Capture the cell that displays the provided text and extract its (X, Y) central coordinate. 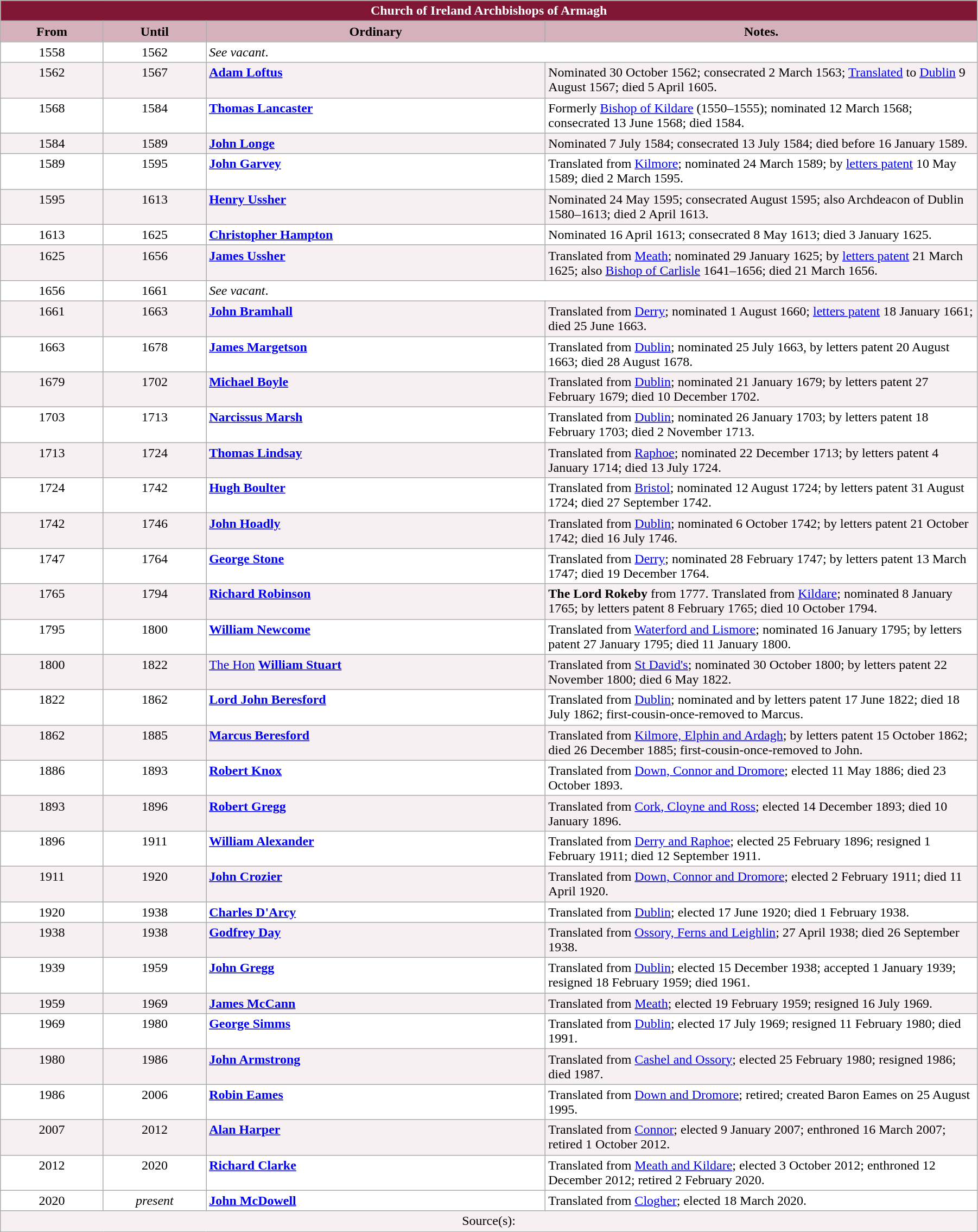
Translated from Connor; elected 9 January 2007; enthroned 16 March 2007; retired 1 October 2012. (761, 1137)
John Gregg (376, 975)
Translated from Cork, Cloyne and Ross; elected 14 December 1893; died 10 January 1896. (761, 813)
Nominated 16 April 1613; consecrated 8 May 1613; died 3 January 1625. (761, 235)
John Garvey (376, 172)
Narcissus Marsh (376, 425)
1703 (52, 425)
John Bramhall (376, 318)
Lord John Beresford (376, 707)
Translated from Dublin; elected 15 December 1938; accepted 1 January 1939; resigned 18 February 1959; died 1961. (761, 975)
Alan Harper (376, 1137)
Translated from Dublin; nominated 25 July 1663, by letters patent 20 August 1663; died 28 August 1678. (761, 354)
Henry Ussher (376, 206)
Translated from Dublin; elected 17 July 1969; resigned 11 February 1980; died 1991. (761, 1032)
Formerly Bishop of Kildare (1550–1555); nominated 12 March 1568; consecrated 13 June 1568; died 1584. (761, 115)
Marcus Beresford (376, 743)
1886 (52, 778)
1765 (52, 602)
1795 (52, 636)
Translated from Dublin; elected 17 June 1920; died 1 February 1938. (761, 912)
Richard Clarke (376, 1173)
John Armstrong (376, 1066)
Translated from Derry; nominated 1 August 1660; letters patent 18 January 1661; died 25 June 1663. (761, 318)
Nominated 24 May 1595; consecrated August 1595; also Archdeacon of Dublin 1580–1613; died 2 April 1613. (761, 206)
1747 (52, 566)
Translated from Dublin; nominated 6 October 1742; by letters patent 21 October 1742; died 16 July 1746. (761, 531)
Translated from Derry and Raphoe; elected 25 February 1896; resigned 1 February 1911; died 12 September 1911. (761, 848)
2007 (52, 1137)
Translated from St David's; nominated 30 October 1800; by letters patent 22 November 1800; died 6 May 1822. (761, 672)
Hugh Boulter (376, 495)
William Alexander (376, 848)
1558 (52, 52)
Charles D'Arcy (376, 912)
Translated from Meath; elected 19 February 1959; resigned 16 July 1969. (761, 1003)
Until (154, 31)
Notes. (761, 31)
Translated from Ossory, Ferns and Leighlin; 27 April 1938; died 26 September 1938. (761, 940)
Translated from Kilmore, Elphin and Ardagh; by letters patent 15 October 1862; died 26 December 1885; first-cousin-once-removed to John. (761, 743)
Robert Gregg (376, 813)
The Hon William Stuart (376, 672)
Robin Eames (376, 1102)
Translated from Dublin; nominated 26 January 1703; by letters patent 18 February 1703; died 2 November 1713. (761, 425)
1702 (154, 390)
George Stone (376, 566)
The Lord Rokeby from 1777. Translated from Kildare; nominated 8 January 1765; by letters patent 8 February 1765; died 10 October 1794. (761, 602)
1567 (154, 80)
1679 (52, 390)
James Margetson (376, 354)
Translated from Waterford and Lismore; nominated 16 January 1795; by letters patent 27 January 1795; died 11 January 1800. (761, 636)
1764 (154, 566)
John McDowell (376, 1201)
1678 (154, 354)
1885 (154, 743)
Translated from Cashel and Ossory; elected 25 February 1980; resigned 1986; died 1987. (761, 1066)
2006 (154, 1102)
Adam Loftus (376, 80)
Translated from Meath; nominated 29 January 1625; by letters patent 21 March 1625; also Bishop of Carlisle 1641–1656; died 21 March 1656. (761, 263)
George Simms (376, 1032)
James McCann (376, 1003)
Translated from Down, Connor and Dromore; elected 2 February 1911; died 11 April 1920. (761, 884)
Translated from Kilmore; nominated 24 March 1589; by letters patent 10 May 1589; died 2 March 1595. (761, 172)
Translated from Meath and Kildare; elected 3 October 2012; enthroned 12 December 2012; retired 2 February 2020. (761, 1173)
Source(s): (489, 1221)
Nominated 7 July 1584; consecrated 13 July 1584; died before 16 January 1589. (761, 143)
William Newcome (376, 636)
Translated from Dublin; nominated 21 January 1679; by letters patent 27 February 1679; died 10 December 1702. (761, 390)
1794 (154, 602)
James Ussher (376, 263)
Ordinary (376, 31)
present (154, 1201)
From (52, 31)
Translated from Dublin; nominated and by letters patent 17 June 1822; died 18 July 1862; first-cousin-once-removed to Marcus. (761, 707)
Richard Robinson (376, 602)
Translated from Clogher; elected 18 March 2020. (761, 1201)
1568 (52, 115)
Translated from Down, Connor and Dromore; elected 11 May 1886; died 23 October 1893. (761, 778)
Translated from Down and Dromore; retired; created Baron Eames on 25 August 1995. (761, 1102)
Michael Boyle (376, 390)
Christopher Hampton (376, 235)
John Crozier (376, 884)
Translated from Bristol; nominated 12 August 1724; by letters patent 31 August 1724; died 27 September 1742. (761, 495)
Translated from Raphoe; nominated 22 December 1713; by letters patent 4 January 1714; died 13 July 1724. (761, 460)
John Longe (376, 143)
John Hoadly (376, 531)
1746 (154, 531)
Church of Ireland Archbishops of Armagh (489, 11)
1939 (52, 975)
Godfrey Day (376, 940)
Thomas Lancaster (376, 115)
Nominated 30 October 1562; consecrated 2 March 1563; Translated to Dublin 9 August 1567; died 5 April 1605. (761, 80)
Robert Knox (376, 778)
Translated from Derry; nominated 28 February 1747; by letters patent 13 March 1747; died 19 December 1764. (761, 566)
Thomas Lindsay (376, 460)
